From the cell containing the given text, extract its center point as [x, y] coordinate. 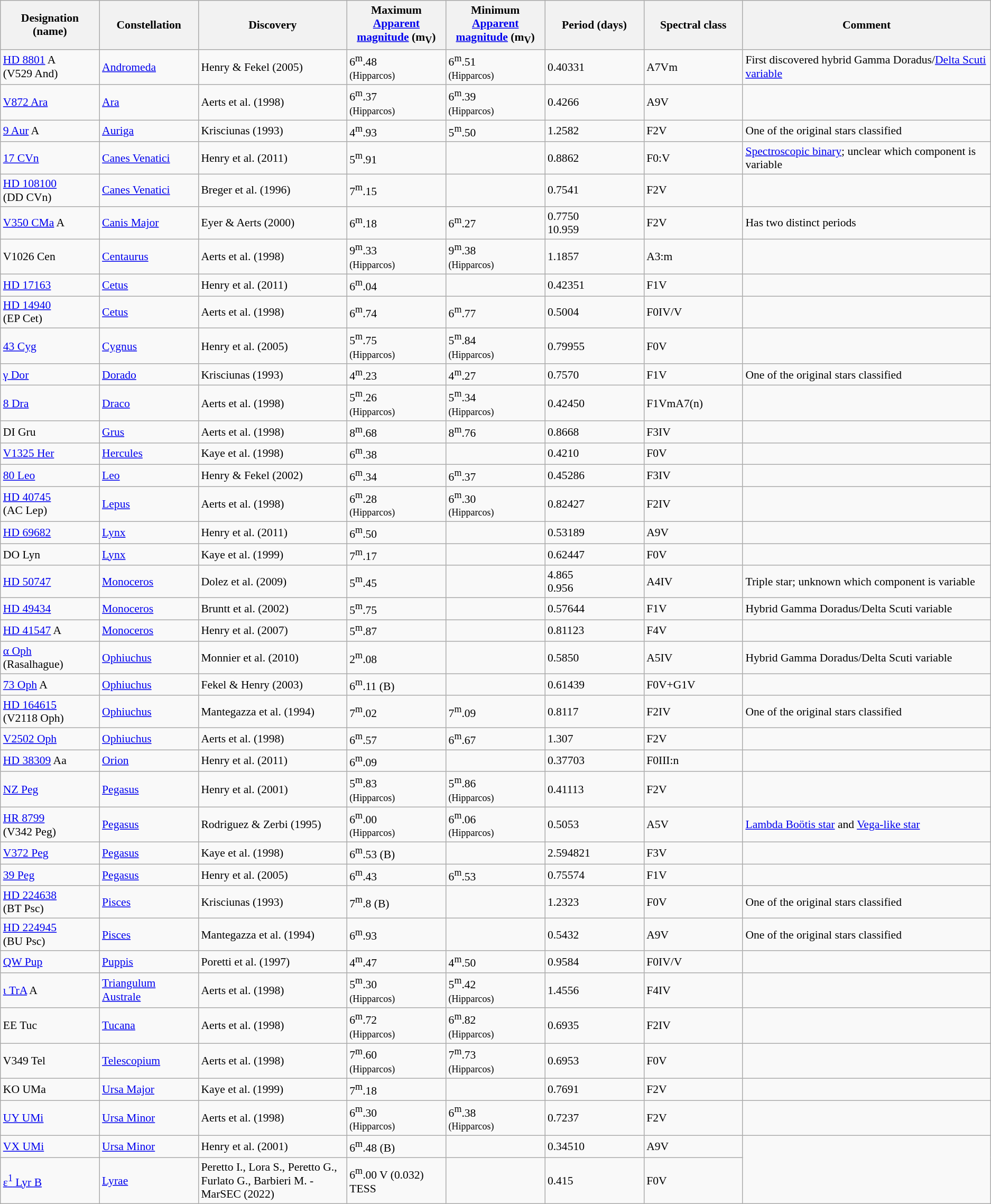
7m.73(Hipparcos) [496, 1061]
HD 50747 [50, 582]
Ursa Major [149, 1089]
0.5432 [594, 935]
HD 41547 A [50, 630]
F1VmA7(n) [693, 403]
Telescopium [149, 1061]
0.7570 [594, 374]
0.61439 [594, 684]
0.40331 [594, 68]
Maximum Apparent magnitude (mV) [396, 25]
Period (days) [594, 25]
Andromeda [149, 68]
F4IV [693, 990]
6m.38 [396, 454]
7m.09 [496, 712]
Lyrae [149, 1180]
0.42351 [594, 286]
8 Dra [50, 403]
V1026 Cen [50, 257]
Dolez et al. (2009) [273, 582]
Lambda Boötis star and Vega-like star [866, 825]
F3V [693, 853]
Draco [149, 403]
F0V+G1V [693, 684]
Minimum Apparent magnitude (mV) [496, 25]
V349 Tel [50, 1061]
Henry & Fekel (2005) [273, 68]
6m.04 [396, 286]
0.81123 [594, 630]
HD 69682 [50, 533]
1.4556 [594, 990]
5m.75(Hipparcos) [396, 346]
DI Gru [50, 431]
6m.53 [496, 875]
6m.50 [396, 533]
7m.60(Hipparcos) [396, 1061]
0.45286 [594, 476]
0.7237 [594, 1118]
6m.06(Hipparcos) [496, 825]
6m.18 [396, 223]
Puppis [149, 961]
HD 8801 A(V529 And) [50, 68]
Designation (name) [50, 25]
0.5053 [594, 825]
0.5004 [594, 312]
6m.00 V (0.032) TESS [396, 1180]
0.57644 [594, 609]
HD 14940(EP Cet) [50, 312]
5m.26(Hipparcos) [396, 403]
4m.93 [396, 131]
Dorado [149, 374]
A5IV [693, 658]
Rodriguez & Zerbi (1995) [273, 825]
7m.15 [396, 190]
0.42450 [594, 403]
0.62447 [594, 554]
7m.18 [396, 1089]
6m.09 [396, 760]
Auriga [149, 131]
7m.8 (B) [396, 902]
6m.74 [396, 312]
17 CVn [50, 159]
0.8668 [594, 431]
6m.11 (B) [396, 684]
6m.77 [496, 312]
5m.42(Hipparcos) [496, 990]
0.79955 [594, 346]
HR 8799(V342 Peg) [50, 825]
0.7691 [594, 1089]
HD 49434 [50, 609]
EE Tuc [50, 1026]
6m.37(Hipparcos) [396, 103]
DO Lyn [50, 554]
NZ Peg [50, 790]
A4IV [693, 582]
6m.72(Hipparcos) [396, 1026]
Eyer & Aerts (2000) [273, 223]
1.2582 [594, 131]
Comment [866, 25]
7m.02 [396, 712]
0.37703 [594, 760]
0.6935 [594, 1026]
Has two distinct periods [866, 223]
1.2323 [594, 902]
5m.45 [396, 582]
VX UMi [50, 1146]
0.4266 [594, 103]
Breger et al. (1996) [273, 190]
5m.83(Hipparcos) [396, 790]
0.34510 [594, 1146]
ι TrA A [50, 990]
5m.87 [396, 630]
6m.37 [496, 476]
HD 38309 Aa [50, 760]
5m.91 [396, 159]
Triangulum Australe [149, 990]
4.8650.956 [594, 582]
A5V [693, 825]
6m.48 (B) [396, 1146]
Cygnus [149, 346]
First discovered hybrid Gamma Doradus/Delta Scuti variable [866, 68]
Discovery [273, 25]
6m.43 [396, 875]
5m.50 [496, 131]
0.8117 [594, 712]
Orion [149, 760]
HD 40745(AC Lep) [50, 504]
0.6953 [594, 1061]
6m.53 (B) [396, 853]
8m.76 [496, 431]
9m.33(Hipparcos) [396, 257]
39 Peg [50, 875]
KO UMa [50, 1089]
Canis Major [149, 223]
α Oph(Rasalhague) [50, 658]
0.82427 [594, 504]
Triple star; unknown which component is variable [866, 582]
V350 CMa A [50, 223]
F4V [693, 630]
6m.51(Hipparcos) [496, 68]
F0:V [693, 159]
6m.57 [396, 739]
6m.39(Hipparcos) [496, 103]
0.8862 [594, 159]
6m.38(Hipparcos) [496, 1118]
6m.27 [496, 223]
QW Pup [50, 961]
73 Oph A [50, 684]
V372 Peg [50, 853]
HD 224945(BU Psc) [50, 935]
5m.75 [396, 609]
1.307 [594, 739]
4m.50 [496, 961]
0.53189 [594, 533]
7m.17 [396, 554]
5m.84(Hipparcos) [496, 346]
HD 108100(DD CVn) [50, 190]
4m.27 [496, 374]
9 Aur A [50, 131]
Lepus [149, 504]
Hercules [149, 454]
0.775010.959 [594, 223]
0.5850 [594, 658]
Poretti et al. (1997) [273, 961]
0.7541 [594, 190]
HD 164615(V2118 Oph) [50, 712]
Leo [149, 476]
Ara [149, 103]
V2502 Oph [50, 739]
0.9584 [594, 961]
HD 224638(BT Psc) [50, 902]
Grus [149, 431]
5m.34(Hipparcos) [496, 403]
γ Dor [50, 374]
Constellation [149, 25]
A3:m [693, 257]
6m.67 [496, 739]
0.41113 [594, 790]
Tucana [149, 1026]
8m.68 [396, 431]
HD 17163 [50, 286]
V872 Ara [50, 103]
5m.30(Hipparcos) [396, 990]
Henry & Fekel (2002) [273, 476]
6m.48(Hipparcos) [396, 68]
Spectral class [693, 25]
A7Vm [693, 68]
1.1857 [594, 257]
Monnier et al. (2010) [273, 658]
2m.08 [396, 658]
0.75574 [594, 875]
ε1 Lyr B [50, 1180]
4m.47 [396, 961]
0.415 [594, 1180]
80 Leo [50, 476]
4m.23 [396, 374]
Peretto I., Lora S., Peretto G., Furlato G., Barbieri M. - MarSEC (2022) [273, 1180]
V1325 Her [50, 454]
Fekel & Henry (2003) [273, 684]
UY UMi [50, 1118]
6m.34 [396, 476]
Spectroscopic binary; unclear which component is variable [866, 159]
0.4210 [594, 454]
Bruntt et al. (2002) [273, 609]
9m.38(Hipparcos) [496, 257]
6m.00(Hipparcos) [396, 825]
6m.93 [396, 935]
Henry et al. (2007) [273, 630]
2.594821 [594, 853]
F0III:n [693, 760]
43 Cyg [50, 346]
6m.82(Hipparcos) [496, 1026]
6m.28(Hipparcos) [396, 504]
5m.86(Hipparcos) [496, 790]
Centaurus [149, 257]
